From the cell containing the given text, extract its center point as [X, Y] coordinate. 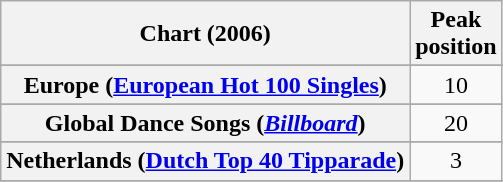
Peakposition [456, 34]
20 [456, 123]
3 [456, 161]
Netherlands (Dutch Top 40 Tipparade) [206, 161]
Chart (2006) [206, 34]
10 [456, 85]
Europe (European Hot 100 Singles) [206, 85]
Global Dance Songs (Billboard) [206, 123]
